Extract the (X, Y) coordinate from the center of the cell holding the provided text.  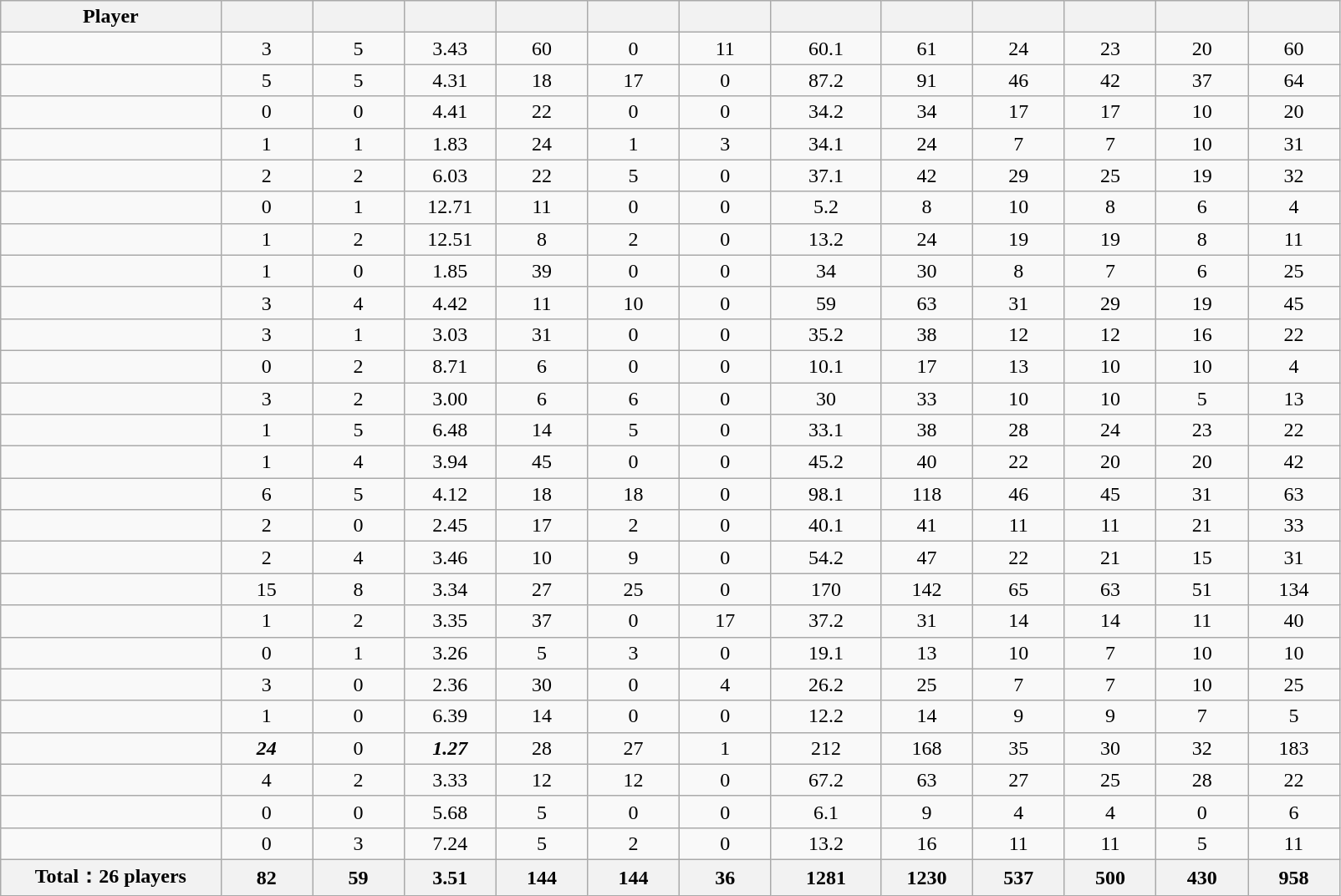
5.2 (826, 207)
4.31 (450, 80)
958 (1294, 878)
10.1 (826, 366)
36 (725, 878)
34.1 (826, 144)
430 (1202, 878)
82 (267, 878)
1.85 (450, 271)
537 (1018, 878)
40.1 (826, 526)
35.2 (826, 334)
134 (1294, 589)
1.27 (450, 748)
5.68 (450, 812)
6.03 (450, 176)
4.42 (450, 303)
8.71 (450, 366)
6.39 (450, 716)
118 (927, 494)
41 (927, 526)
3.51 (450, 878)
39 (542, 271)
1230 (927, 878)
54.2 (826, 557)
98.1 (826, 494)
34.2 (826, 112)
12.71 (450, 207)
87.2 (826, 80)
3.33 (450, 780)
33.1 (826, 430)
4.12 (450, 494)
60.1 (826, 48)
Total：26 players (110, 878)
65 (1018, 589)
3.35 (450, 621)
7.24 (450, 843)
47 (927, 557)
91 (927, 80)
12.51 (450, 239)
4.41 (450, 112)
12.2 (826, 716)
64 (1294, 80)
Player (110, 17)
45.2 (826, 462)
3.26 (450, 653)
67.2 (826, 780)
3.34 (450, 589)
2.45 (450, 526)
168 (927, 748)
1.83 (450, 144)
212 (826, 748)
500 (1110, 878)
1281 (826, 878)
3.46 (450, 557)
37.1 (826, 176)
3.03 (450, 334)
51 (1202, 589)
3.43 (450, 48)
26.2 (826, 685)
6.48 (450, 430)
3.00 (450, 399)
37.2 (826, 621)
3.94 (450, 462)
61 (927, 48)
6.1 (826, 812)
19.1 (826, 653)
2.36 (450, 685)
35 (1018, 748)
183 (1294, 748)
142 (927, 589)
170 (826, 589)
